Locate the cell with the specified text and output its [X, Y] center coordinate. 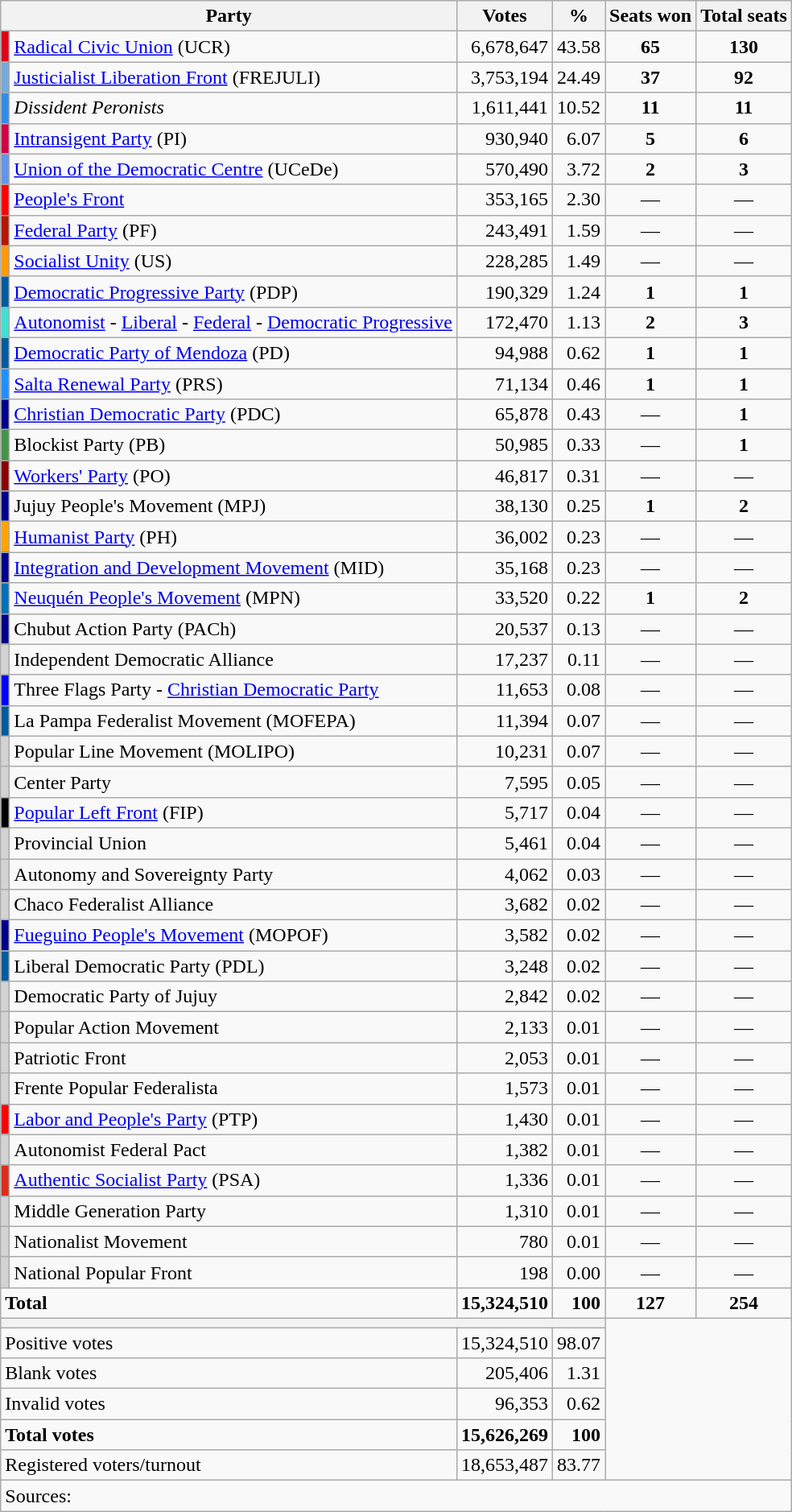
Intransigent Party (PI) [233, 138]
1.24 [578, 291]
38,130 [504, 506]
Liberal Democratic Party (PDL) [233, 966]
1,310 [504, 1211]
130 [744, 47]
Center Party [233, 782]
Humanist Party (PH) [233, 537]
Votes [504, 16]
5,717 [504, 812]
92 [744, 77]
Fueguino People's Movement (MOPOF) [233, 936]
0.22 [578, 598]
1,573 [504, 1089]
1,336 [504, 1180]
780 [504, 1241]
Middle Generation Party [233, 1211]
5,461 [504, 843]
Democratic Party of Mendoza (PD) [233, 353]
1,382 [504, 1150]
2,053 [504, 1058]
Total [229, 1303]
1.13 [578, 322]
Authentic Socialist Party (PSA) [233, 1180]
71,134 [504, 384]
Autonomist Federal Pact [233, 1150]
0.43 [578, 415]
0.00 [578, 1272]
15,626,269 [504, 1435]
3,682 [504, 905]
65,878 [504, 415]
Dissident Peronists [233, 108]
46,817 [504, 476]
127 [650, 1303]
3,582 [504, 936]
17,237 [504, 659]
3,248 [504, 966]
1.31 [578, 1374]
Registered voters/turnout [229, 1465]
2,133 [504, 1027]
3.72 [578, 169]
1.59 [578, 230]
0.11 [578, 659]
0.46 [578, 384]
Autonomy and Sovereignty Party [233, 874]
11,653 [504, 690]
Total seats [744, 16]
La Pampa Federalist Movement (MOFEPA) [233, 721]
Seats won [650, 16]
Sources: [396, 1496]
1,430 [504, 1119]
Total votes [229, 1435]
190,329 [504, 291]
Blockist Party (PB) [233, 445]
198 [504, 1272]
0.13 [578, 629]
Socialist Unity (US) [233, 261]
% [578, 16]
37 [650, 77]
172,470 [504, 322]
Workers' Party (PO) [233, 476]
Integration and Development Movement (MID) [233, 568]
65 [650, 47]
0.08 [578, 690]
4,062 [504, 874]
Nationalist Movement [233, 1241]
6,678,647 [504, 47]
0.31 [578, 476]
Federal Party (PF) [233, 230]
Christian Democratic Party (PDC) [233, 415]
Three Flags Party - Christian Democratic Party [233, 690]
Popular Left Front (FIP) [233, 812]
33,520 [504, 598]
Patriotic Front [233, 1058]
83.77 [578, 1465]
Blank votes [229, 1374]
243,491 [504, 230]
Popular Action Movement [233, 1027]
5 [650, 138]
Democratic Progressive Party (PDP) [233, 291]
People's Front [233, 200]
10.52 [578, 108]
Chaco Federalist Alliance [233, 905]
6 [744, 138]
35,168 [504, 568]
353,165 [504, 200]
Chubut Action Party (PACh) [233, 629]
Radical Civic Union (UCR) [233, 47]
1,611,441 [504, 108]
50,985 [504, 445]
24.49 [578, 77]
Union of the Democratic Centre (UCeDe) [233, 169]
2,842 [504, 997]
Positive votes [229, 1342]
0.03 [578, 874]
Democratic Party of Jujuy [233, 997]
96,353 [504, 1404]
10,231 [504, 751]
Independent Democratic Alliance [233, 659]
3,753,194 [504, 77]
1.49 [578, 261]
Invalid votes [229, 1404]
98.07 [578, 1342]
Salta Renewal Party (PRS) [233, 384]
36,002 [504, 537]
930,940 [504, 138]
Neuquén People's Movement (MPN) [233, 598]
2.30 [578, 200]
18,653,487 [504, 1465]
7,595 [504, 782]
Autonomist - Liberal - Federal - Democratic Progressive [233, 322]
Frente Popular Federalista [233, 1089]
Party [229, 16]
20,537 [504, 629]
0.05 [578, 782]
Labor and People's Party (PTP) [233, 1119]
National Popular Front [233, 1272]
Justicialist Liberation Front (FREJULI) [233, 77]
254 [744, 1303]
228,285 [504, 261]
11,394 [504, 721]
205,406 [504, 1374]
43.58 [578, 47]
6.07 [578, 138]
0.25 [578, 506]
Popular Line Movement (MOLIPO) [233, 751]
0.33 [578, 445]
Jujuy People's Movement (MPJ) [233, 506]
570,490 [504, 169]
Provincial Union [233, 843]
94,988 [504, 353]
